Pinpoint the cell where the given text exists, returning its (x, y) midpoint coordinate. 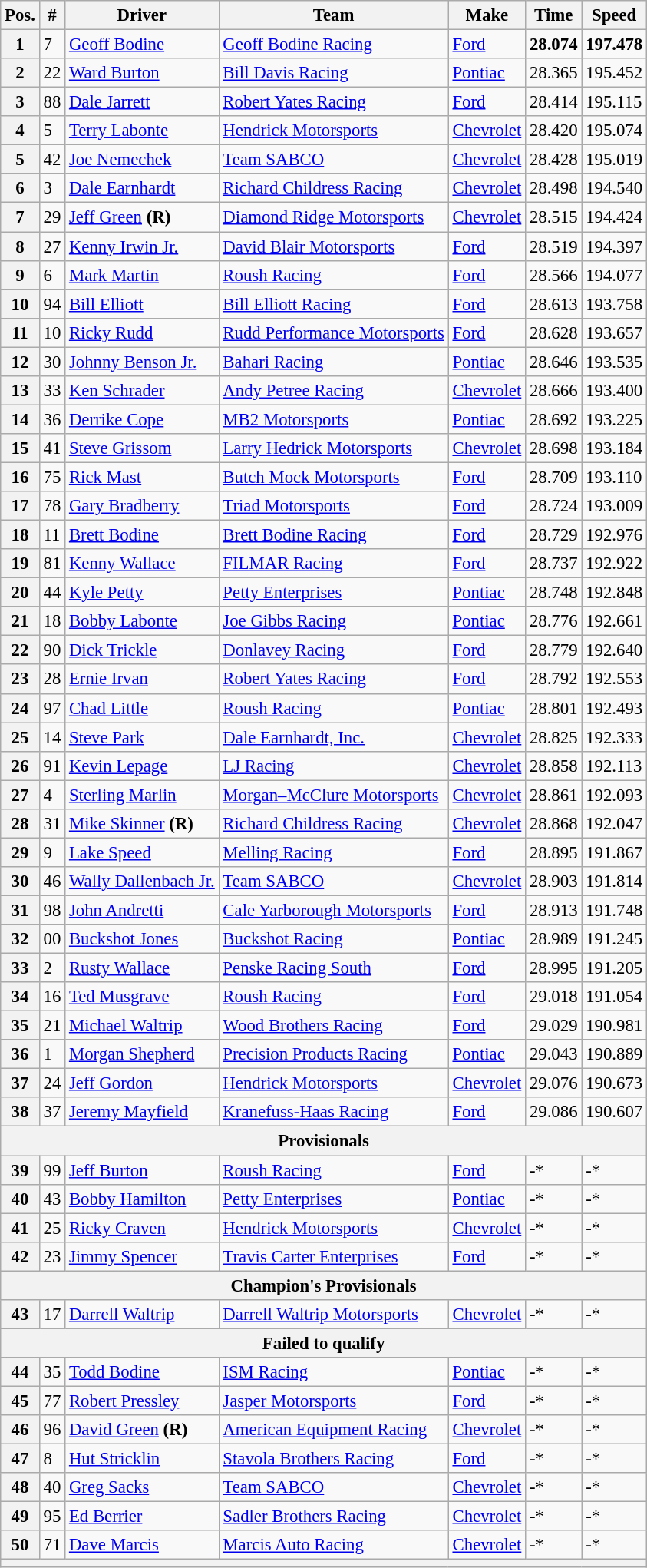
Ricky Craven (142, 1228)
Marcis Auto Racing (333, 1545)
28.737 (554, 564)
Kevin Lepage (142, 766)
Dale Jarrett (142, 102)
28.913 (554, 910)
MB2 Motorsports (333, 419)
48 (20, 1487)
192.093 (614, 795)
192.976 (614, 535)
Darrell Waltrip (142, 1315)
Triad Motorsports (333, 506)
ISM Racing (333, 1372)
194.077 (614, 275)
190.889 (614, 1054)
191.205 (614, 968)
Make (487, 15)
Time (554, 15)
28.801 (554, 708)
Stavola Brothers Racing (333, 1459)
Larry Hedrick Motorsports (333, 448)
28.646 (554, 362)
Geoff Bodine (142, 45)
190.673 (614, 1083)
71 (52, 1545)
96 (52, 1430)
193.110 (614, 477)
Team (333, 15)
Joe Gibbs Racing (333, 621)
32 (20, 939)
Johnny Benson Jr. (142, 362)
Driver (142, 15)
28.709 (554, 477)
Buckshot Jones (142, 939)
Dave Marcis (142, 1545)
John Andretti (142, 910)
Mark Martin (142, 275)
192.553 (614, 680)
192.333 (614, 737)
Butch Mock Motorsports (333, 477)
88 (52, 102)
28.666 (554, 391)
28.868 (554, 824)
195.074 (614, 131)
FILMAR Racing (333, 564)
45 (20, 1401)
28.748 (554, 593)
191.748 (614, 910)
28.074 (554, 45)
Ken Schrader (142, 391)
191.054 (614, 997)
75 (52, 477)
90 (52, 650)
28.776 (554, 621)
Buckshot Racing (333, 939)
193.535 (614, 362)
99 (52, 1170)
Sterling Marlin (142, 795)
Diamond Ridge Motorsports (333, 217)
Terry Labonte (142, 131)
Kenny Irwin Jr. (142, 246)
28.613 (554, 304)
Dick Trickle (142, 650)
Joe Nemechek (142, 160)
195.452 (614, 73)
192.047 (614, 824)
Wood Brothers Racing (333, 1026)
Cale Yarborough Motorsports (333, 910)
194.424 (614, 217)
97 (52, 708)
Jeff Gordon (142, 1083)
Ed Berrier (142, 1517)
Dale Earnhardt, Inc. (333, 737)
194.397 (614, 246)
81 (52, 564)
Todd Bodine (142, 1372)
Bill Elliott (142, 304)
193.400 (614, 391)
Ward Burton (142, 73)
David Blair Motorsports (333, 246)
50 (20, 1545)
20 (20, 593)
Bobby Hamilton (142, 1199)
Robert Pressley (142, 1401)
28.729 (554, 535)
Hut Stricklin (142, 1459)
David Green (R) (142, 1430)
91 (52, 766)
Bobby Labonte (142, 621)
77 (52, 1401)
28.365 (554, 73)
Brett Bodine (142, 535)
13 (20, 391)
Bill Davis Racing (333, 73)
Steve Grissom (142, 448)
28.519 (554, 246)
Darrell Waltrip Motorsports (333, 1315)
195.115 (614, 102)
Jimmy Spencer (142, 1256)
Gary Bradberry (142, 506)
Rick Mast (142, 477)
# (52, 15)
Melling Racing (333, 852)
Morgan Shepherd (142, 1054)
Kenny Wallace (142, 564)
95 (52, 1517)
Jeff Green (R) (142, 217)
28.903 (554, 882)
190.981 (614, 1026)
193.184 (614, 448)
15 (20, 448)
Travis Carter Enterprises (333, 1256)
LJ Racing (333, 766)
12 (20, 362)
191.245 (614, 939)
Geoff Bodine Racing (333, 45)
Morgan–McClure Motorsports (333, 795)
192.922 (614, 564)
Bahari Racing (333, 362)
49 (20, 1517)
192.640 (614, 650)
19 (20, 564)
193.657 (614, 332)
Penske Racing South (333, 968)
28.515 (554, 217)
Champion's Provisionals (324, 1285)
28.692 (554, 419)
192.113 (614, 766)
Donlavey Racing (333, 650)
Kranefuss-Haas Racing (333, 1113)
26 (20, 766)
193.758 (614, 304)
192.848 (614, 593)
197.478 (614, 45)
29.029 (554, 1026)
28.792 (554, 680)
28.861 (554, 795)
Andy Petree Racing (333, 391)
28.498 (554, 188)
Derrike Cope (142, 419)
34 (20, 997)
Rusty Wallace (142, 968)
193.009 (614, 506)
191.867 (614, 852)
195.019 (614, 160)
94 (52, 304)
28.825 (554, 737)
29.018 (554, 997)
Failed to qualify (324, 1343)
191.814 (614, 882)
Speed (614, 15)
Ricky Rudd (142, 332)
29.086 (554, 1113)
192.493 (614, 708)
Michael Waltrip (142, 1026)
193.225 (614, 419)
Lake Speed (142, 852)
Greg Sacks (142, 1487)
Ted Musgrave (142, 997)
192.661 (614, 621)
29.043 (554, 1054)
28.724 (554, 506)
Precision Products Racing (333, 1054)
194.540 (614, 188)
Rudd Performance Motorsports (333, 332)
47 (20, 1459)
28.566 (554, 275)
Mike Skinner (R) (142, 824)
Provisionals (324, 1141)
28.858 (554, 766)
Brett Bodine Racing (333, 535)
28.779 (554, 650)
190.607 (614, 1113)
American Equipment Racing (333, 1430)
Ernie Irvan (142, 680)
29.076 (554, 1083)
Kyle Petty (142, 593)
Bill Elliott Racing (333, 304)
38 (20, 1113)
Steve Park (142, 737)
Jeff Burton (142, 1170)
28.428 (554, 160)
39 (20, 1170)
Dale Earnhardt (142, 188)
28.628 (554, 332)
28.995 (554, 968)
28.989 (554, 939)
00 (52, 939)
98 (52, 910)
28.698 (554, 448)
Sadler Brothers Racing (333, 1517)
28.414 (554, 102)
78 (52, 506)
Chad Little (142, 708)
Jeremy Mayfield (142, 1113)
Pos. (20, 15)
28.420 (554, 131)
Wally Dallenbach Jr. (142, 882)
Jasper Motorsports (333, 1401)
28.895 (554, 852)
